Identify which cell holds the provided text, then report its [x, y] central coordinate. 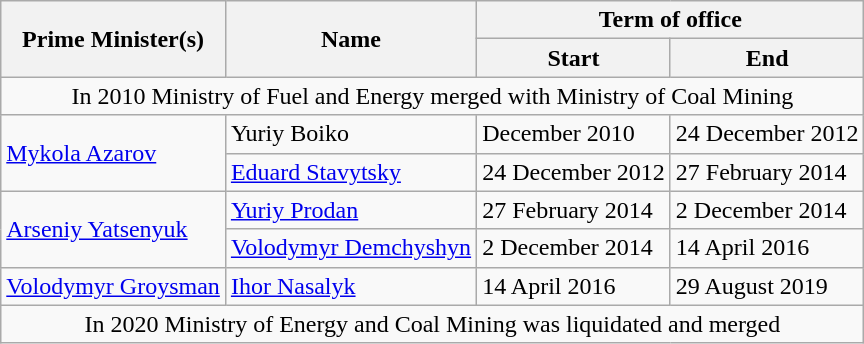
Arseniy Yatsenyuk [114, 229]
Mykola Azarov [114, 153]
Ihor Nasalyk [350, 286]
December 2010 [574, 134]
Volodymyr Demchyshyn [350, 248]
In 2020 Ministry of Energy and Coal Mining was liquidated and merged [432, 324]
Term of office [670, 20]
Start [574, 58]
In 2010 Ministry of Fuel and Energy merged with Ministry of Coal Mining [432, 96]
End [767, 58]
Volodymyr Groysman [114, 286]
Yuriy Boiko [350, 134]
Eduard Stavytsky [350, 172]
Name [350, 39]
29 August 2019 [767, 286]
Prime Minister(s) [114, 39]
Yuriy Prodan [350, 210]
